Identify which cell holds the provided text, then report its [X, Y] central coordinate. 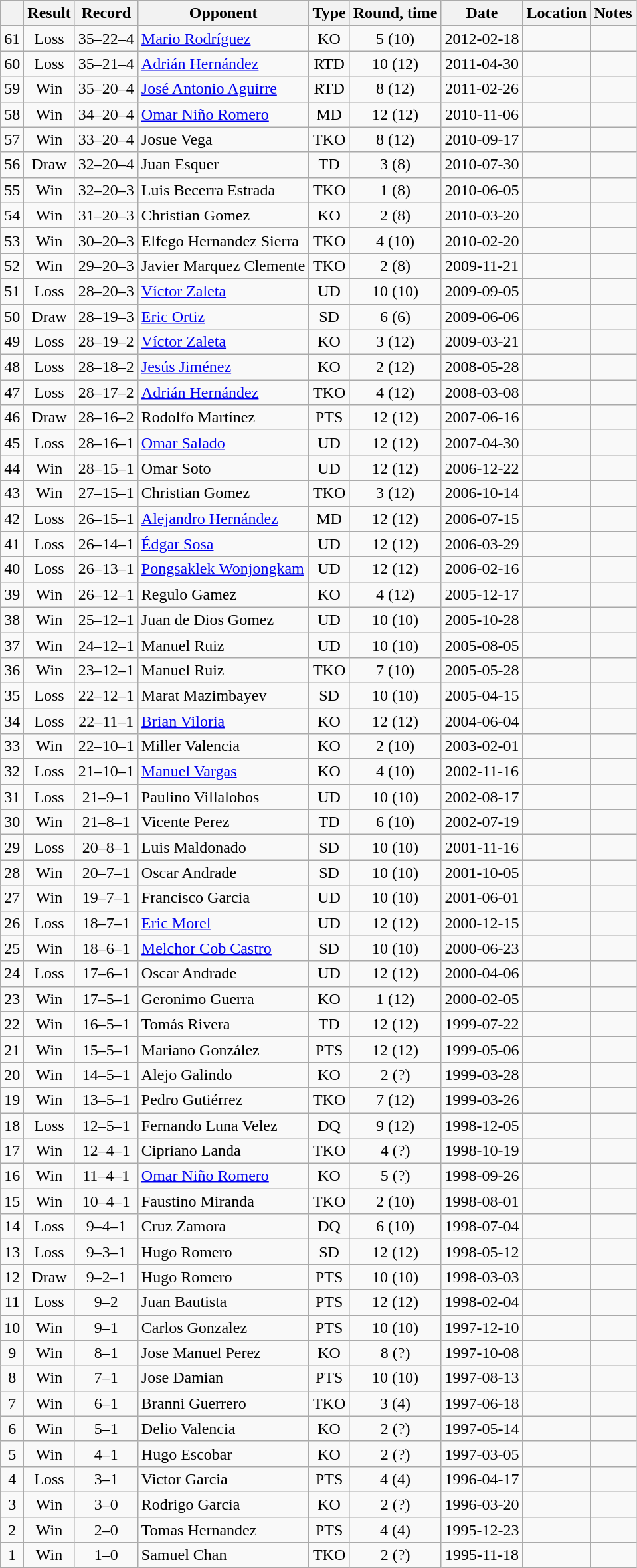
4 [12, 1479]
2000-06-23 [482, 948]
2001-10-05 [482, 873]
1997-05-14 [482, 1429]
2004-06-04 [482, 721]
58 [12, 114]
9–2–1 [106, 1277]
20–8–1 [106, 847]
3 [12, 1504]
21–9–1 [106, 797]
31 [12, 797]
14 [12, 1227]
1 (12) [395, 999]
2 [12, 1529]
36 [12, 670]
1999-03-28 [482, 1075]
Notes [613, 13]
12 [12, 1277]
10 [12, 1328]
2008-03-08 [482, 392]
17 [12, 1151]
1998-09-26 [482, 1176]
26–13–1 [106, 569]
34–20–4 [106, 114]
6–1 [106, 1403]
Juan Bautista [223, 1302]
30–20–3 [106, 240]
2005-12-17 [482, 594]
1–0 [106, 1555]
2006-10-14 [482, 493]
5 (?) [395, 1176]
Eric Ortiz [223, 317]
26–15–1 [106, 519]
23–12–1 [106, 670]
1999-07-22 [482, 1024]
57 [12, 139]
Branni Guerrero [223, 1403]
11–4–1 [106, 1176]
32–20–4 [106, 165]
12–4–1 [106, 1151]
59 [12, 89]
61 [12, 39]
José Antonio Aguirre [223, 89]
2 (12) [395, 367]
Rodrigo Garcia [223, 1504]
45 [12, 443]
1997-03-05 [482, 1454]
7 [12, 1403]
1998-12-05 [482, 1126]
Luis Becerra Estrada [223, 190]
11 [12, 1302]
Marat Mazimbayev [223, 695]
28–19–2 [106, 342]
2010-03-20 [482, 215]
Elfego Hernandez Sierra [223, 240]
15–5–1 [106, 1049]
Manuel Vargas [223, 772]
53 [12, 240]
9–4–1 [106, 1227]
35–22–4 [106, 39]
Mariano González [223, 1049]
27–15–1 [106, 493]
60 [12, 64]
22–10–1 [106, 746]
44 [12, 468]
3–1 [106, 1479]
56 [12, 165]
Tomas Hernandez [223, 1529]
27 [12, 898]
37 [12, 645]
5 (10) [395, 39]
2005-08-05 [482, 645]
5–1 [106, 1429]
Jose Damian [223, 1378]
2007-06-16 [482, 418]
Date [482, 13]
22–12–1 [106, 695]
32 [12, 772]
2009-03-21 [482, 342]
2006-02-16 [482, 569]
Alejo Galindo [223, 1075]
Pongsaklek Wonjongkam [223, 569]
2009-11-21 [482, 266]
Melchor Cob Castro [223, 948]
12–5–1 [106, 1126]
2010-11-06 [482, 114]
8–1 [106, 1353]
49 [12, 342]
Juan Esquer [223, 165]
Rodolfo Martínez [223, 418]
28–20–3 [106, 291]
2010-09-17 [482, 139]
1997-10-08 [482, 1353]
33 [12, 746]
2005-10-28 [482, 620]
Result [49, 13]
Jose Manuel Perez [223, 1353]
2011-04-30 [482, 64]
47 [12, 392]
8 (?) [395, 1353]
Record [106, 13]
15 [12, 1201]
40 [12, 569]
Pedro Gutiérrez [223, 1100]
1 (8) [395, 190]
Faustino Miranda [223, 1201]
2003-02-01 [482, 746]
Vicente Perez [223, 822]
Victor Garcia [223, 1479]
46 [12, 418]
2006-07-15 [482, 519]
16 [12, 1176]
25 [12, 948]
2006-12-22 [482, 468]
17–5–1 [106, 999]
2010-06-05 [482, 190]
Luis Maldonado [223, 847]
2001-11-16 [482, 847]
2000-12-15 [482, 923]
9–2 [106, 1302]
51 [12, 291]
31–20–3 [106, 215]
34 [12, 721]
Fernando Luna Velez [223, 1126]
18–7–1 [106, 923]
Édgar Sosa [223, 544]
33–20–4 [106, 139]
23 [12, 999]
29 [12, 847]
29–20–3 [106, 266]
Jesús Jiménez [223, 367]
2009-06-06 [482, 317]
17–6–1 [106, 974]
Geronimo Guerra [223, 999]
Javier Marquez Clemente [223, 266]
28–16–1 [106, 443]
28 [12, 873]
38 [12, 620]
28–17–2 [106, 392]
2002-11-16 [482, 772]
Omar Soto [223, 468]
Opponent [223, 13]
35–20–4 [106, 89]
1995-12-23 [482, 1529]
2–0 [106, 1529]
22 [12, 1024]
Paulino Villalobos [223, 797]
24 [12, 974]
Alejandro Hernández [223, 519]
5 [12, 1454]
Omar Salado [223, 443]
2001-06-01 [482, 898]
6 [12, 1429]
1998-02-04 [482, 1302]
10–4–1 [106, 1201]
1997-08-13 [482, 1378]
54 [12, 215]
Type [329, 13]
2007-04-30 [482, 443]
9–3–1 [106, 1252]
1998-10-19 [482, 1151]
2000-04-06 [482, 974]
19 [12, 1100]
20 [12, 1075]
18–6–1 [106, 948]
4–1 [106, 1454]
42 [12, 519]
Cruz Zamora [223, 1227]
Francisco Garcia [223, 898]
50 [12, 317]
21 [12, 1049]
Mario Rodríguez [223, 39]
48 [12, 367]
Tomás Rivera [223, 1024]
Round, time [395, 13]
55 [12, 190]
2008-05-28 [482, 367]
Miller Valencia [223, 746]
1998-08-01 [482, 1201]
52 [12, 266]
Hugo Escobar [223, 1454]
Josue Vega [223, 139]
7–1 [106, 1378]
2010-02-20 [482, 240]
Samuel Chan [223, 1555]
13–5–1 [106, 1100]
1996-04-17 [482, 1479]
26–14–1 [106, 544]
43 [12, 493]
1999-03-26 [482, 1100]
2006-03-29 [482, 544]
9 (12) [395, 1126]
7 (12) [395, 1100]
1998-07-04 [482, 1227]
4 (?) [395, 1151]
2002-08-17 [482, 797]
32–20–3 [106, 190]
Eric Morel [223, 923]
28–15–1 [106, 468]
3 (8) [395, 165]
28–18–2 [106, 367]
9–1 [106, 1328]
3 (4) [395, 1403]
6 (6) [395, 317]
22–11–1 [106, 721]
35 [12, 695]
2012-02-18 [482, 39]
1995-11-18 [482, 1555]
1 [12, 1555]
21–10–1 [106, 772]
16–5–1 [106, 1024]
1998-05-12 [482, 1252]
Delio Valencia [223, 1429]
25–12–1 [106, 620]
3–0 [106, 1504]
1997-12-10 [482, 1328]
1998-03-03 [482, 1277]
1999-05-06 [482, 1049]
10 (12) [395, 64]
Carlos Gonzalez [223, 1328]
30 [12, 822]
28–16–2 [106, 418]
9 [12, 1353]
8 [12, 1378]
Juan de Dios Gomez [223, 620]
2005-04-15 [482, 695]
18 [12, 1126]
26 [12, 923]
2002-07-19 [482, 822]
7 (10) [395, 670]
28–19–3 [106, 317]
1996-03-20 [482, 1504]
26–12–1 [106, 594]
2009-09-05 [482, 291]
1997-06-18 [482, 1403]
2005-05-28 [482, 670]
2000-02-05 [482, 999]
Brian Viloria [223, 721]
Location [557, 13]
2011-02-26 [482, 89]
19–7–1 [106, 898]
35–21–4 [106, 64]
14–5–1 [106, 1075]
21–8–1 [106, 822]
24–12–1 [106, 645]
Cipriano Landa [223, 1151]
20–7–1 [106, 873]
41 [12, 544]
39 [12, 594]
Regulo Gamez [223, 594]
2010-07-30 [482, 165]
13 [12, 1252]
